Search for the cell housing the specified text and yield its [X, Y] center coordinate. 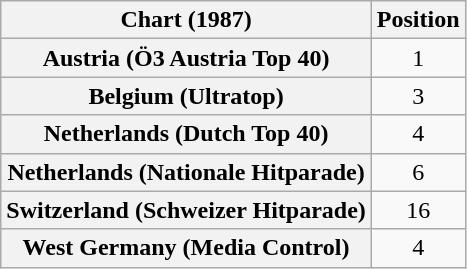
Belgium (Ultratop) [186, 96]
Netherlands (Dutch Top 40) [186, 134]
Switzerland (Schweizer Hitparade) [186, 210]
West Germany (Media Control) [186, 248]
16 [418, 210]
Netherlands (Nationale Hitparade) [186, 172]
6 [418, 172]
3 [418, 96]
Austria (Ö3 Austria Top 40) [186, 58]
Chart (1987) [186, 20]
Position [418, 20]
1 [418, 58]
